Return (X, Y) of the center of cell containing provided text 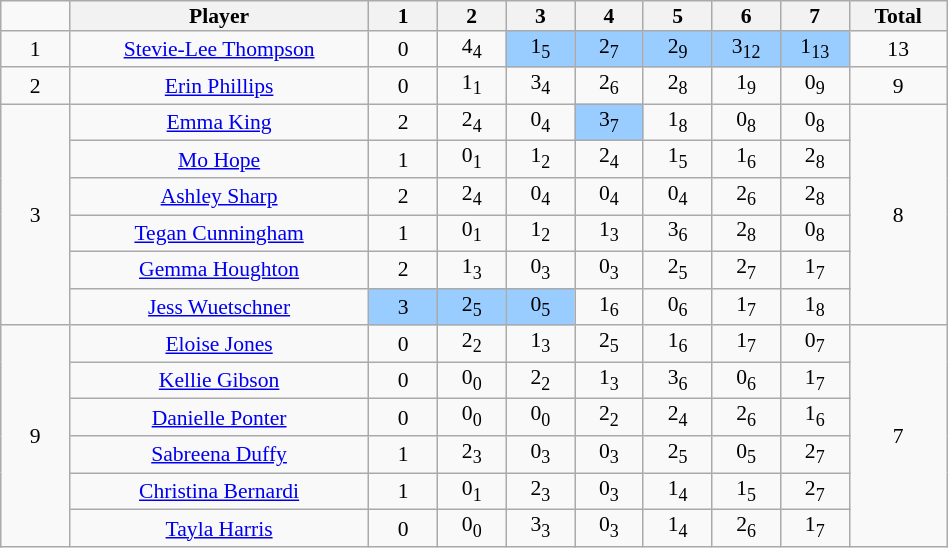
312 (746, 50)
6 (746, 16)
Gemma Houghton (218, 270)
09 (814, 86)
07 (814, 344)
Total (898, 16)
Erin Phillips (218, 86)
Danielle Ponter (218, 418)
Emma King (218, 122)
44 (472, 50)
5 (678, 16)
Christina Bernardi (218, 492)
Tegan Cunningham (218, 234)
Player (218, 16)
Mo Hope (218, 160)
Tayla Harris (218, 528)
19 (746, 86)
8 (898, 214)
Jess Wuetschner (218, 308)
Sabreena Duffy (218, 454)
11 (472, 86)
34 (540, 86)
4 (610, 16)
Eloise Jones (218, 344)
113 (814, 50)
29 (678, 50)
Stevie-Lee Thompson (218, 50)
Kellie Gibson (218, 380)
33 (540, 528)
37 (610, 122)
Ashley Sharp (218, 196)
